From the cell containing the given text, extract its center point as (x, y) coordinate. 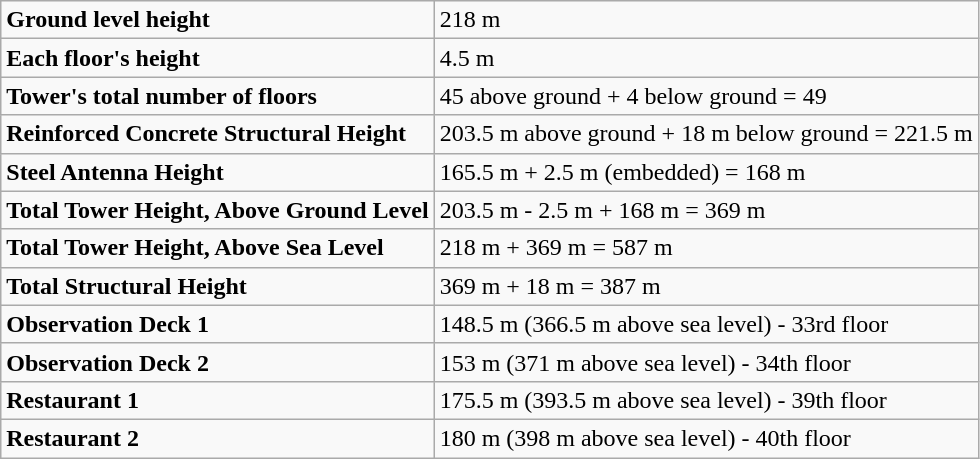
Total Tower Height, Above Sea Level (218, 248)
Each floor's height (218, 58)
Total Structural Height (218, 286)
148.5 m (366.5 m above sea level) - 33rd floor (706, 324)
153 m (371 m above sea level) - 34th floor (706, 362)
218 m + 369 m = 587 m (706, 248)
369 m + 18 m = 387 m (706, 286)
Reinforced Concrete Structural Height (218, 134)
Total Tower Height, Above Ground Level (218, 210)
Ground level height (218, 20)
175.5 m (393.5 m above sea level) - 39th floor (706, 400)
Restaurant 1 (218, 400)
Observation Deck 2 (218, 362)
Restaurant 2 (218, 438)
Observation Deck 1 (218, 324)
Tower's total number of floors (218, 96)
180 m (398 m above sea level) - 40th floor (706, 438)
Steel Antenna Height (218, 172)
203.5 m - 2.5 m + 168 m = 369 m (706, 210)
165.5 m + 2.5 m (embedded) = 168 m (706, 172)
4.5 m (706, 58)
218 m (706, 20)
45 above ground + 4 below ground = 49 (706, 96)
203.5 m above ground + 18 m below ground = 221.5 m (706, 134)
